Detect which cell encompasses the target text, then output its [x, y] center coordinate. 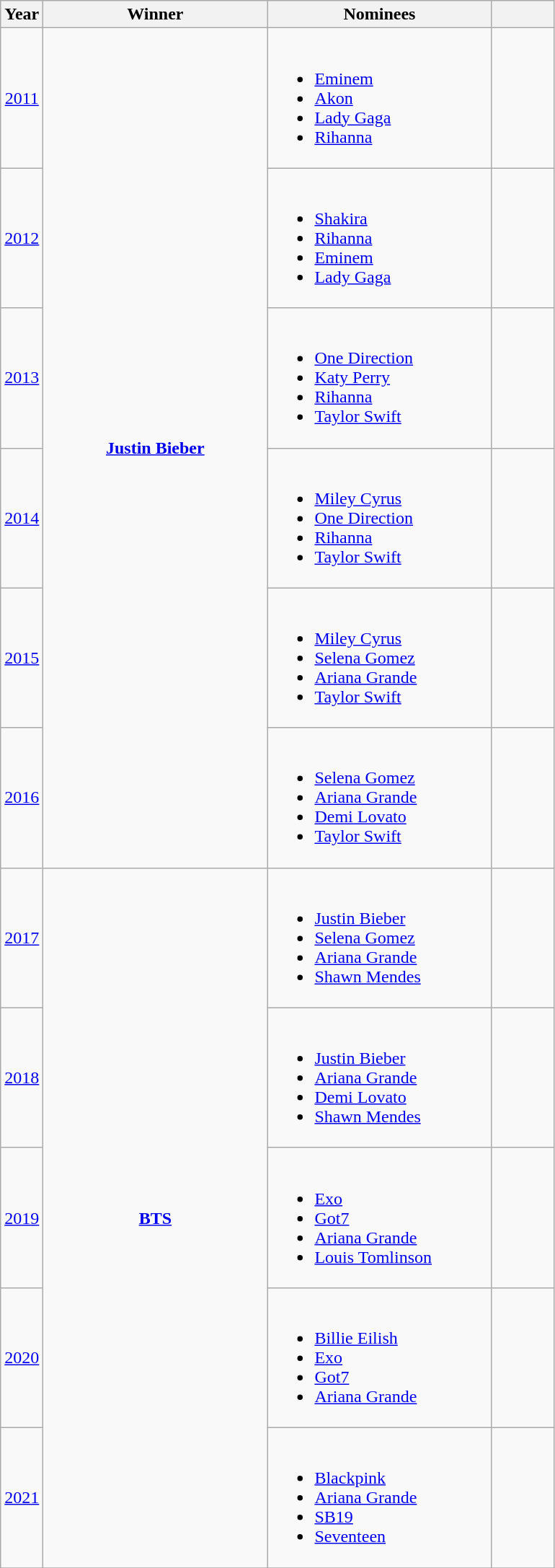
2016 [22, 798]
BTS [156, 1217]
Justin BieberAriana GrandeDemi LovatoShawn Mendes [379, 1078]
2021 [22, 1497]
2018 [22, 1078]
One DirectionKaty PerryRihannaTaylor Swift [379, 378]
2011 [22, 98]
Miley CyrusOne DirectionRihannaTaylor Swift [379, 518]
Selena GomezAriana GrandeDemi LovatoTaylor Swift [379, 798]
2019 [22, 1217]
Billie EilishExoGot7Ariana Grande [379, 1357]
EminemAkonLady GagaRihanna [379, 98]
Justin BieberSelena GomezAriana GrandeShawn Mendes [379, 938]
Justin Bieber [156, 448]
Winner [156, 14]
2012 [22, 238]
2020 [22, 1357]
2013 [22, 378]
2017 [22, 938]
2014 [22, 518]
Year [22, 14]
2015 [22, 658]
Nominees [379, 14]
ExoGot7Ariana GrandeLouis Tomlinson [379, 1217]
ShakiraRihannaEminemLady Gaga [379, 238]
BlackpinkAriana GrandeSB19Seventeen [379, 1497]
Miley CyrusSelena GomezAriana GrandeTaylor Swift [379, 658]
